Extract the (X, Y) coordinate from the center of the cell holding the provided text.  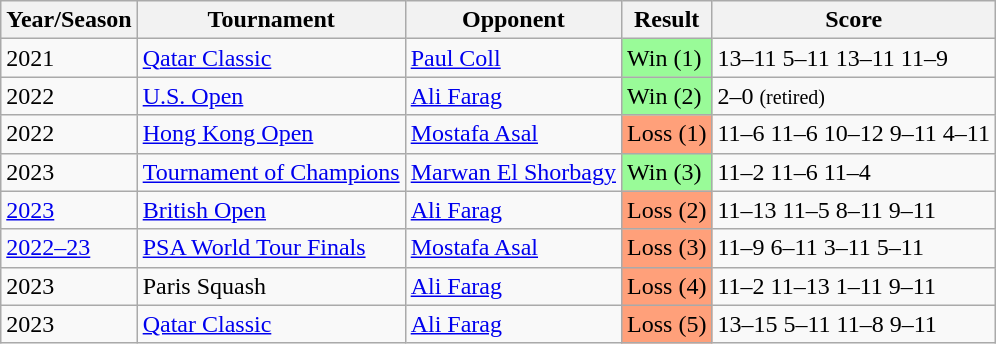
Win (2) (667, 96)
Win (3) (667, 172)
Loss (4) (667, 286)
Year/Season (69, 20)
Loss (2) (667, 210)
Paul Coll (513, 58)
11–6 11–6 10–12 9–11 4–11 (854, 134)
2021 (69, 58)
Hong Kong Open (271, 134)
Result (667, 20)
British Open (271, 210)
PSA World Tour Finals (271, 248)
Loss (1) (667, 134)
Paris Squash (271, 286)
11–9 6–11 3–11 5–11 (854, 248)
2–0 (retired) (854, 96)
Tournament (271, 20)
Loss (3) (667, 248)
13–15 5–11 11–8 9–11 (854, 324)
U.S. Open (271, 96)
Tournament of Champions (271, 172)
11–13 11–5 8–11 9–11 (854, 210)
Score (854, 20)
Loss (5) (667, 324)
Marwan El Shorbagy (513, 172)
Win (1) (667, 58)
11–2 11–6 11–4 (854, 172)
13–11 5–11 13–11 11–9 (854, 58)
2022–23 (69, 248)
Opponent (513, 20)
11–2 11–13 1–11 9–11 (854, 286)
